Identify which cell holds the provided text, then report its (X, Y) central coordinate. 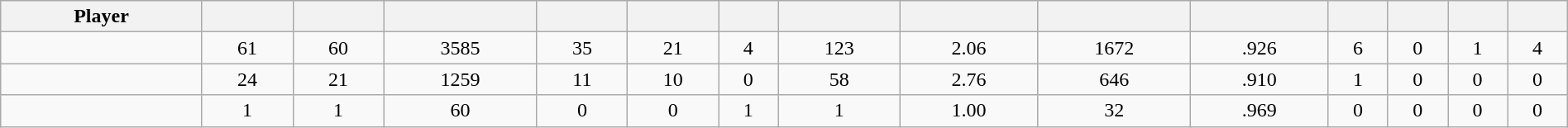
123 (839, 48)
.969 (1260, 111)
2.76 (968, 79)
.910 (1260, 79)
32 (1115, 111)
1672 (1115, 48)
1259 (460, 79)
61 (247, 48)
35 (582, 48)
2.06 (968, 48)
1.00 (968, 111)
.926 (1260, 48)
10 (673, 79)
11 (582, 79)
646 (1115, 79)
58 (839, 79)
24 (247, 79)
Player (101, 17)
6 (1358, 48)
3585 (460, 48)
